Output the [x, y] coordinate of the center of the cell containing the given text.  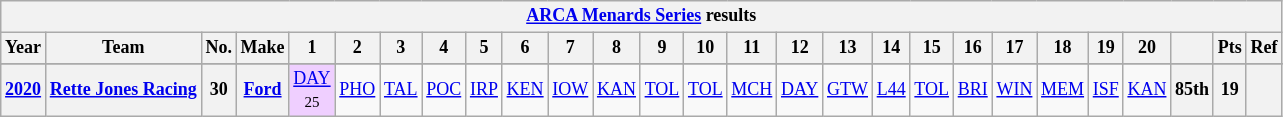
Team [123, 48]
Rette Jones Racing [123, 90]
12 [800, 48]
14 [891, 48]
7 [570, 48]
BRI [972, 90]
No. [218, 48]
Pts [1230, 48]
10 [706, 48]
MCH [752, 90]
TAL [401, 90]
8 [617, 48]
30 [218, 90]
15 [932, 48]
GTW [848, 90]
3 [401, 48]
5 [484, 48]
Ford [262, 90]
2 [358, 48]
PHO [358, 90]
Year [24, 48]
20 [1147, 48]
IRP [484, 90]
POC [444, 90]
Ref [1264, 48]
ARCA Menards Series results [642, 16]
DAY [800, 90]
16 [972, 48]
IOW [570, 90]
18 [1063, 48]
KEN [525, 90]
Make [262, 48]
17 [1014, 48]
ISF [1106, 90]
4 [444, 48]
1 [312, 48]
WIN [1014, 90]
2020 [24, 90]
9 [662, 48]
L44 [891, 90]
13 [848, 48]
6 [525, 48]
DAY25 [312, 90]
11 [752, 48]
MEM [1063, 90]
85th [1192, 90]
